Capture the cell that displays the provided text and extract its (X, Y) central coordinate. 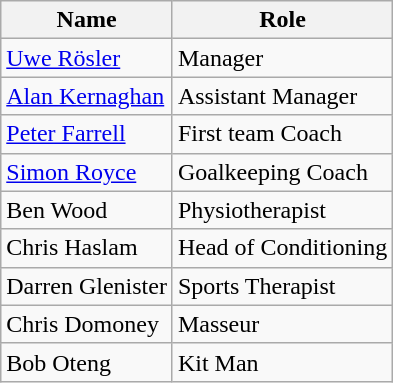
Role (282, 20)
Sports Therapist (282, 286)
Darren Glenister (87, 286)
Chris Haslam (87, 248)
Peter Farrell (87, 134)
Chris Domoney (87, 324)
Masseur (282, 324)
Head of Conditioning (282, 248)
Bob Oteng (87, 362)
Ben Wood (87, 210)
First team Coach (282, 134)
Name (87, 20)
Alan Kernaghan (87, 96)
Physiotherapist (282, 210)
Goalkeeping Coach (282, 172)
Manager (282, 58)
Kit Man (282, 362)
Simon Royce (87, 172)
Assistant Manager (282, 96)
Uwe Rösler (87, 58)
